Scan for the cell matching the given text and deliver its [X, Y] coordinate at center. 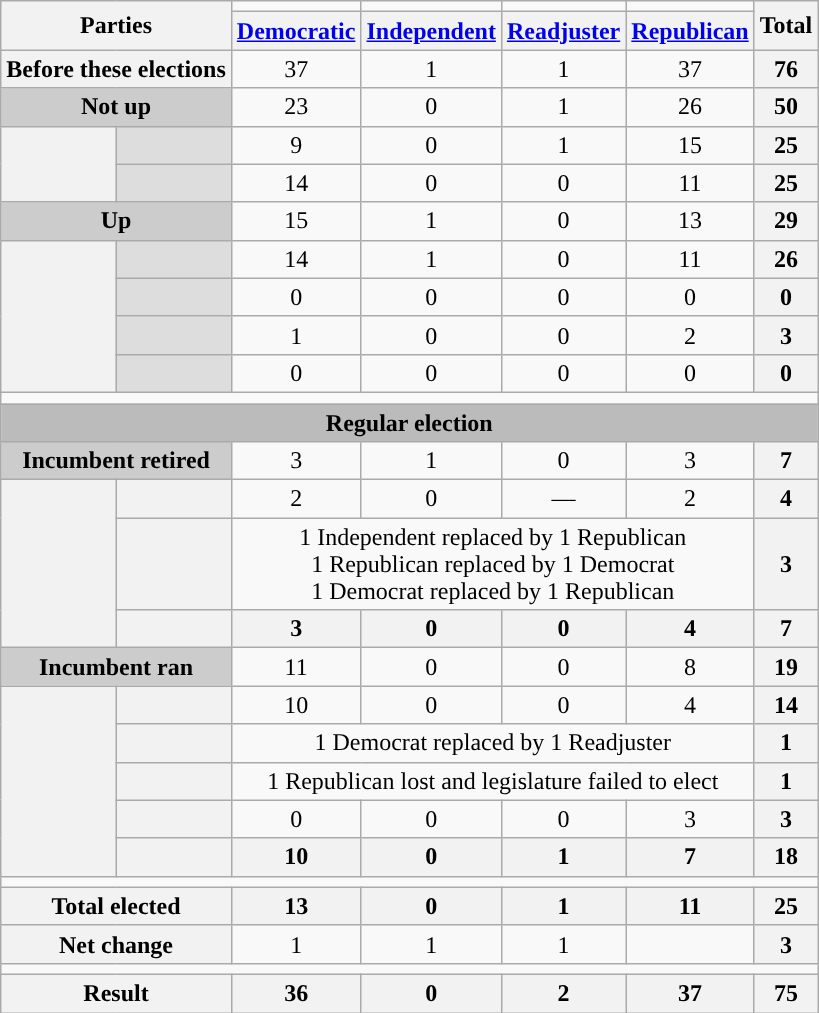
1 Democrat replaced by 1 Readjuster [492, 743]
Total elected [116, 906]
29 [786, 221]
Incumbent retired [116, 461]
Up [116, 221]
Readjuster [563, 31]
36 [296, 993]
Total [786, 26]
8 [690, 667]
23 [296, 107]
76 [786, 69]
— [563, 499]
1 Independent replaced by 1 Republican1 Republican replaced by 1 Democrat1 Democrat replaced by 1 Republican [492, 564]
75 [786, 993]
Net change [116, 944]
Before these elections [116, 69]
Not up [116, 107]
1 Republican lost and legislature failed to elect [492, 781]
Regular election [410, 423]
Result [116, 993]
Republican [690, 31]
19 [786, 667]
18 [786, 857]
Democratic [296, 31]
Incumbent ran [116, 667]
Parties [116, 26]
9 [296, 145]
50 [786, 107]
Independent [431, 31]
